Provide the [x, y] coordinate of the cell's center where the given text is located.  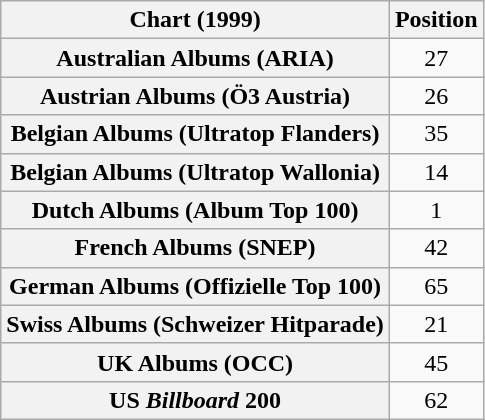
42 [436, 248]
Dutch Albums (Album Top 100) [196, 210]
21 [436, 324]
UK Albums (OCC) [196, 362]
German Albums (Offizielle Top 100) [196, 286]
Belgian Albums (Ultratop Wallonia) [196, 172]
Position [436, 20]
1 [436, 210]
Austrian Albums (Ö3 Austria) [196, 96]
Australian Albums (ARIA) [196, 58]
26 [436, 96]
65 [436, 286]
Swiss Albums (Schweizer Hitparade) [196, 324]
Chart (1999) [196, 20]
27 [436, 58]
14 [436, 172]
Belgian Albums (Ultratop Flanders) [196, 134]
35 [436, 134]
US Billboard 200 [196, 400]
62 [436, 400]
French Albums (SNEP) [196, 248]
45 [436, 362]
